Pinpoint the cell where the given text exists, returning its (X, Y) midpoint coordinate. 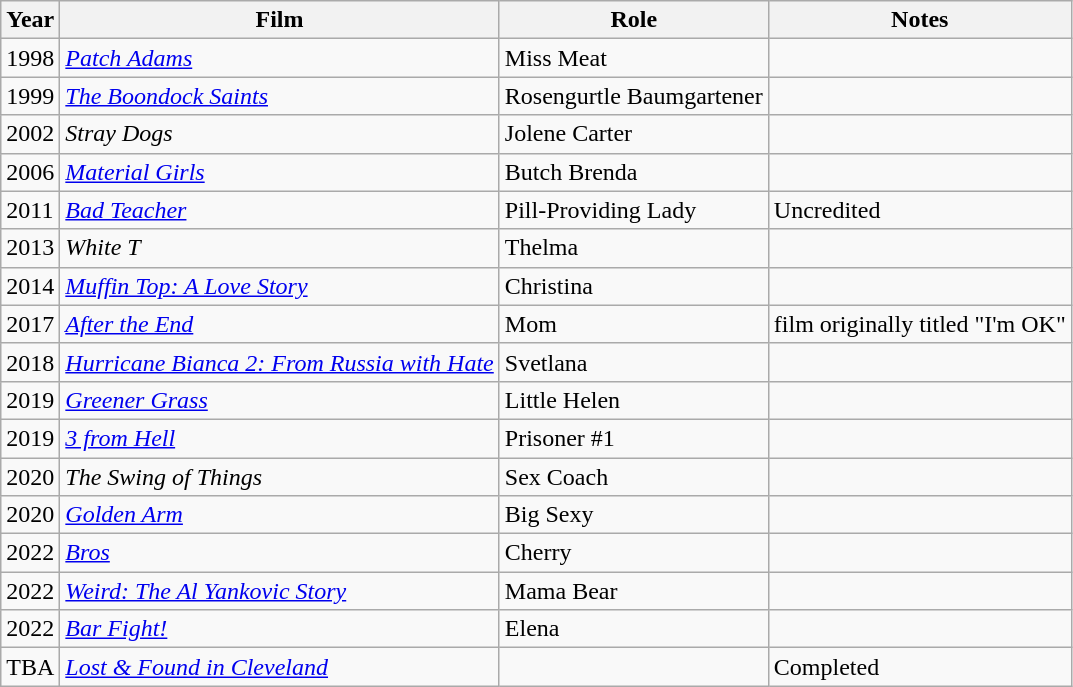
Uncredited (920, 210)
2018 (30, 362)
Bros (280, 553)
Prisoner #1 (634, 438)
Christina (634, 286)
Golden Arm (280, 515)
Mama Bear (634, 591)
The Swing of Things (280, 477)
Hurricane Bianca 2: From Russia with Hate (280, 362)
Muffin Top: A Love Story (280, 286)
Patch Adams (280, 58)
3 from Hell (280, 438)
Svetlana (634, 362)
Rosengurtle Baumgartener (634, 96)
Year (30, 20)
Thelma (634, 248)
1998 (30, 58)
2011 (30, 210)
TBA (30, 667)
Little Helen (634, 400)
Bar Fight! (280, 629)
Stray Dogs (280, 134)
Weird: The Al Yankovic Story (280, 591)
Film (280, 20)
Miss Meat (634, 58)
Bad Teacher (280, 210)
Mom (634, 324)
Cherry (634, 553)
Completed (920, 667)
2017 (30, 324)
Butch Brenda (634, 172)
Notes (920, 20)
Jolene Carter (634, 134)
Lost & Found in Cleveland (280, 667)
2002 (30, 134)
1999 (30, 96)
The Boondock Saints (280, 96)
Material Girls (280, 172)
2013 (30, 248)
After the End (280, 324)
film originally titled "I'm OK" (920, 324)
Greener Grass (280, 400)
Role (634, 20)
Elena (634, 629)
Pill-Providing Lady (634, 210)
Big Sexy (634, 515)
2014 (30, 286)
Sex Coach (634, 477)
2006 (30, 172)
White T (280, 248)
